Search for the cell housing the specified text and yield its (x, y) center coordinate. 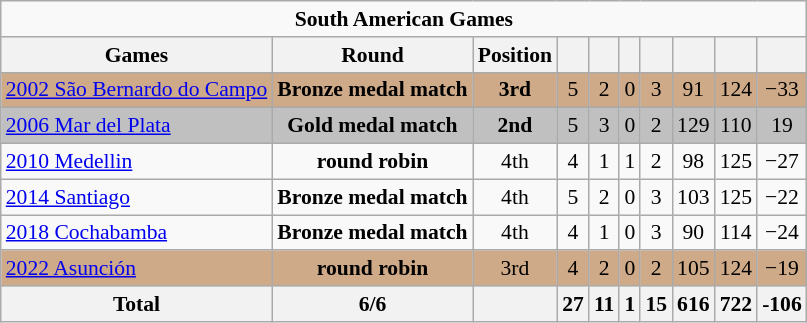
2nd (515, 126)
−22 (782, 197)
722 (736, 304)
129 (694, 126)
98 (694, 162)
27 (573, 304)
Position (515, 55)
−24 (782, 233)
Total (137, 304)
−27 (782, 162)
2022 Asunción (137, 269)
616 (694, 304)
2018 Cochabamba (137, 233)
110 (736, 126)
11 (604, 304)
Round (372, 55)
15 (656, 304)
−19 (782, 269)
114 (736, 233)
South American Games (404, 19)
-106 (782, 304)
91 (694, 90)
19 (782, 126)
Gold medal match (372, 126)
2010 Medellin (137, 162)
2006 Mar del Plata (137, 126)
Games (137, 55)
103 (694, 197)
2002 São Bernardo do Campo (137, 90)
90 (694, 233)
−33 (782, 90)
2014 Santiago (137, 197)
105 (694, 269)
6/6 (372, 304)
